Output the [x, y] coordinate of the center of the cell containing the given text.  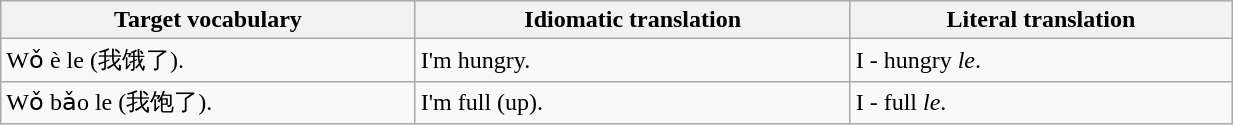
I - full le. [1040, 102]
Target vocabulary [208, 20]
Wǒ bǎo le (我饱了). [208, 102]
Wǒ è le (我饿了). [208, 60]
Literal translation [1040, 20]
I'm full (up). [632, 102]
Idiomatic translation [632, 20]
I'm hungry. [632, 60]
I - hungry le. [1040, 60]
